Output the [x, y] coordinate of the center of the cell containing the given text.  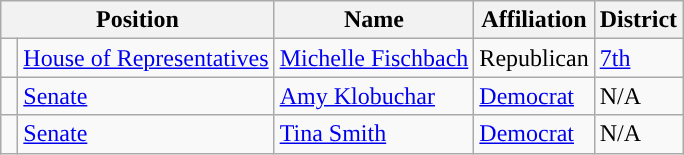
Amy Klobuchar [374, 96]
Name [374, 20]
House of Representatives [146, 58]
7th [638, 58]
Position [138, 20]
Michelle Fischbach [374, 58]
Tina Smith [374, 134]
Affiliation [534, 20]
Republican [534, 58]
District [638, 20]
